Return the [x, y] coordinate for the center point of the cell that contains the specified text.  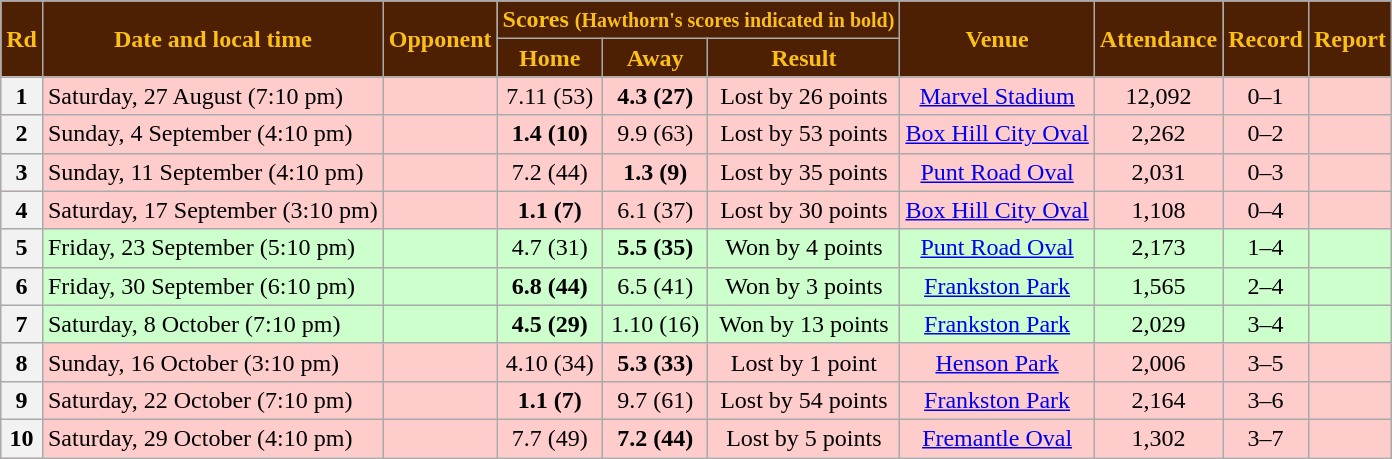
Won by 4 points [804, 248]
Saturday, 17 September (3:10 pm) [212, 210]
1,108 [1158, 210]
Saturday, 22 October (7:10 pm) [212, 400]
0–1 [1266, 96]
Date and local time [212, 39]
8 [22, 362]
3–7 [1266, 438]
4.7 (31) [550, 248]
0–3 [1266, 172]
Lost by 5 points [804, 438]
2,006 [1158, 362]
7.7 (49) [550, 438]
Sunday, 16 October (3:10 pm) [212, 362]
5 [22, 248]
6.1 (37) [654, 210]
1.3 (9) [654, 172]
9.7 (61) [654, 400]
0–2 [1266, 134]
9 [22, 400]
1–4 [1266, 248]
Attendance [1158, 39]
2,262 [1158, 134]
Saturday, 29 October (4:10 pm) [212, 438]
Report [1350, 39]
1.10 (16) [654, 324]
1,565 [1158, 286]
6.5 (41) [654, 286]
2,173 [1158, 248]
Won by 3 points [804, 286]
0–4 [1266, 210]
Result [804, 58]
Fremantle Oval [997, 438]
Henson Park [997, 362]
12,092 [1158, 96]
1.4 (10) [550, 134]
Lost by 53 points [804, 134]
2,031 [1158, 172]
6 [22, 286]
Lost by 1 point [804, 362]
Lost by 54 points [804, 400]
4.3 (27) [654, 96]
4 [22, 210]
Won by 13 points [804, 324]
5.5 (35) [654, 248]
Lost by 35 points [804, 172]
3 [22, 172]
7 [22, 324]
3–4 [1266, 324]
Sunday, 11 September (4:10 pm) [212, 172]
Home [550, 58]
Lost by 30 points [804, 210]
Venue [997, 39]
4.5 (29) [550, 324]
Record [1266, 39]
4.10 (34) [550, 362]
9.9 (63) [654, 134]
2,164 [1158, 400]
2,029 [1158, 324]
5.3 (33) [654, 362]
Saturday, 8 October (7:10 pm) [212, 324]
Marvel Stadium [997, 96]
2–4 [1266, 286]
Friday, 30 September (6:10 pm) [212, 286]
6.8 (44) [550, 286]
Away [654, 58]
Rd [22, 39]
Friday, 23 September (5:10 pm) [212, 248]
10 [22, 438]
Scores (Hawthorn's scores indicated in bold) [698, 20]
Lost by 26 points [804, 96]
1,302 [1158, 438]
2 [22, 134]
Opponent [440, 39]
1 [22, 96]
Saturday, 27 August (7:10 pm) [212, 96]
3–6 [1266, 400]
7.11 (53) [550, 96]
Sunday, 4 September (4:10 pm) [212, 134]
3–5 [1266, 362]
